Return the [X, Y] coordinate for the center point of the cell that contains the specified text.  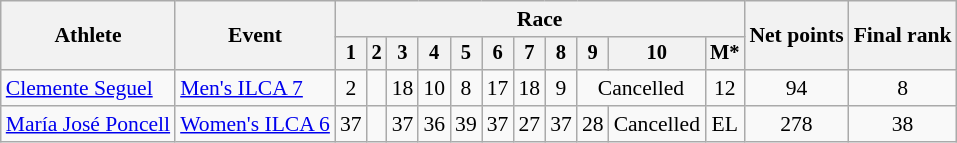
28 [593, 124]
94 [796, 88]
12 [724, 88]
38 [903, 124]
Women's ILCA 6 [255, 124]
1 [351, 54]
4 [434, 54]
6 [498, 54]
Final rank [903, 36]
3 [403, 54]
27 [529, 124]
36 [434, 124]
Athlete [88, 36]
Net points [796, 36]
Men's ILCA 7 [255, 88]
Clemente Seguel [88, 88]
Event [255, 36]
39 [466, 124]
7 [529, 54]
María José Poncell [88, 124]
Race [540, 19]
M* [724, 54]
EL [724, 124]
278 [796, 124]
17 [498, 88]
5 [466, 54]
